Determine the [x, y] coordinate at the center of the cell enclosing the given text.  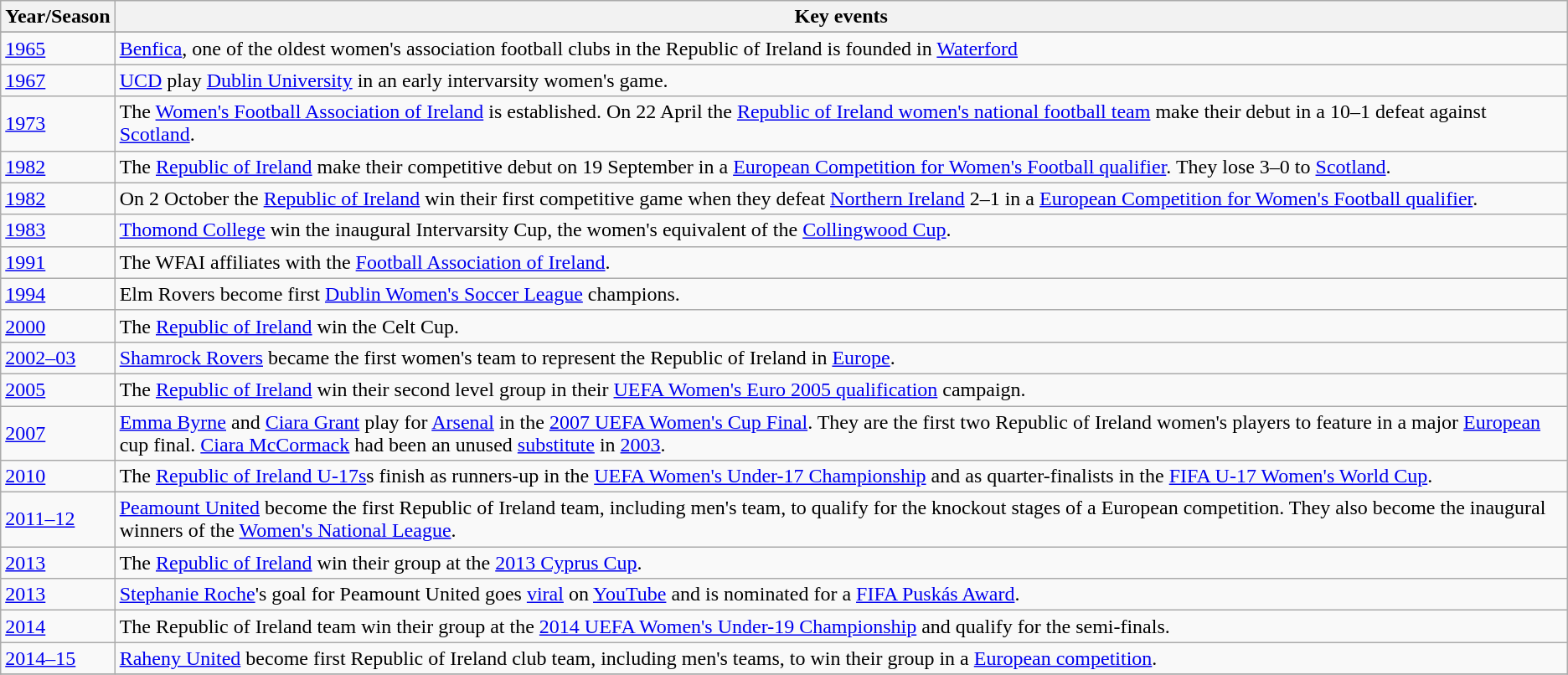
2010 [58, 477]
2002–03 [58, 358]
Stephanie Roche's goal for Peamount United goes viral on YouTube and is nominated for a FIFA Puskás Award. [841, 595]
Benfica, one of the oldest women's association football clubs in the Republic of Ireland is founded in Waterford [841, 49]
2000 [58, 326]
The Republic of Ireland win the Celt Cup. [841, 326]
Raheny United become first Republic of Ireland club team, including men's teams, to win their group in a European competition. [841, 658]
2011–12 [58, 519]
Shamrock Rovers became the first women's team to represent the Republic of Ireland in Europe. [841, 358]
Elm Rovers become first Dublin Women's Soccer League champions. [841, 294]
The WFAI affiliates with the Football Association of Ireland. [841, 262]
Thomond College win the inaugural Intervarsity Cup, the women's equivalent of the Collingwood Cup. [841, 230]
1991 [58, 262]
1983 [58, 230]
1973 [58, 124]
2007 [58, 432]
The Republic of Ireland win their second level group in their UEFA Women's Euro 2005 qualification campaign. [841, 389]
1965 [58, 49]
Key events [841, 17]
The Republic of Ireland win their group at the 2013 Cyprus Cup. [841, 563]
1994 [58, 294]
2005 [58, 389]
2014 [58, 626]
The Republic of Ireland team win their group at the 2014 UEFA Women's Under-19 Championship and qualify for the semi-finals. [841, 626]
2014–15 [58, 658]
Year/Season [58, 17]
1967 [58, 80]
UCD play Dublin University in an early intervarsity women's game. [841, 80]
